For the text-containing cell, return its midpoint in [x, y] coordinate format. 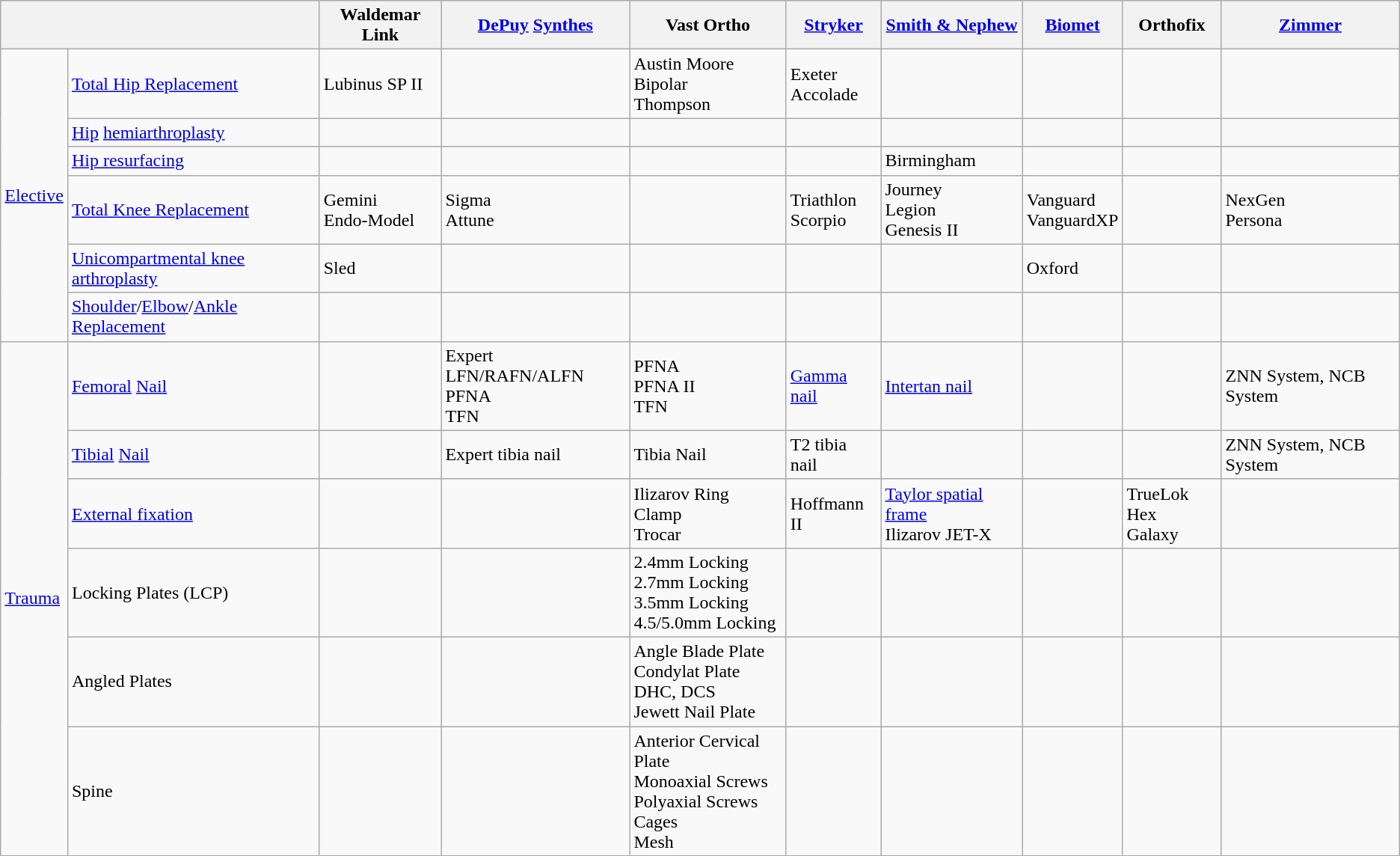
VanguardVanguardXP [1072, 210]
Spine [193, 790]
Vast Ortho [707, 25]
Smith & Nephew [951, 25]
Birmingham [951, 161]
Angled Plates [193, 681]
Taylor spatial frameIlizarov JET-X [951, 513]
Tibia Nail [707, 455]
Hip hemiarthroplasty [193, 132]
Femoral Nail [193, 386]
2.4mm Locking2.7mm Locking3.5mm Locking4.5/5.0mm Locking [707, 593]
GeminiEndo-Model [380, 210]
Ilizarov RingClampTrocar [707, 513]
External fixation [193, 513]
Tibial Nail [193, 455]
Zimmer [1310, 25]
Austin MooreBipolarThompson [707, 84]
Orthofix [1172, 25]
Angle Blade PlateCondylat PlateDHC, DCSJewett Nail Plate [707, 681]
TriathlonScorpio [833, 210]
Hoffmann II [833, 513]
Biomet [1072, 25]
Sled [380, 268]
Shoulder/Elbow/Ankle Replacement [193, 317]
ExeterAccolade [833, 84]
Total Knee Replacement [193, 210]
DePuy Synthes [535, 25]
NexGenPersona [1310, 210]
Expert LFN/RAFN/ALFNPFNATFN [535, 386]
Waldemar Link [380, 25]
Locking Plates (LCP) [193, 593]
Expert tibia nail [535, 455]
Total Hip Replacement [193, 84]
Lubinus SP II [380, 84]
Stryker [833, 25]
Unicompartmental knee arthroplasty [193, 268]
Intertan nail [951, 386]
T2 tibia nail [833, 455]
Hip resurfacing [193, 161]
TrueLok HexGalaxy [1172, 513]
SigmaAttune [535, 210]
Trauma [34, 599]
Anterior Cervical PlateMonoaxial ScrewsPolyaxial ScrewsCagesMesh [707, 790]
Oxford [1072, 268]
PFNAPFNA IITFN [707, 386]
JourneyLegionGenesis II [951, 210]
Gamma nail [833, 386]
Elective [34, 195]
